Locate the cell with the specified text and output its (X, Y) center coordinate. 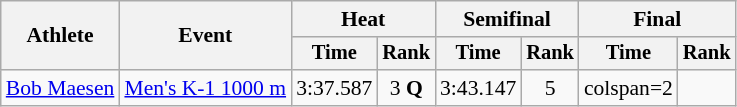
Heat (363, 19)
5 (550, 88)
Event (205, 36)
Final (658, 19)
Men's K-1 1000 m (205, 88)
Semifinal (507, 19)
3:43.147 (478, 88)
3:37.587 (334, 88)
Bob Maesen (60, 88)
3 Q (406, 88)
colspan=2 (628, 88)
Athlete (60, 36)
